Return (x, y) of the center of cell containing provided text 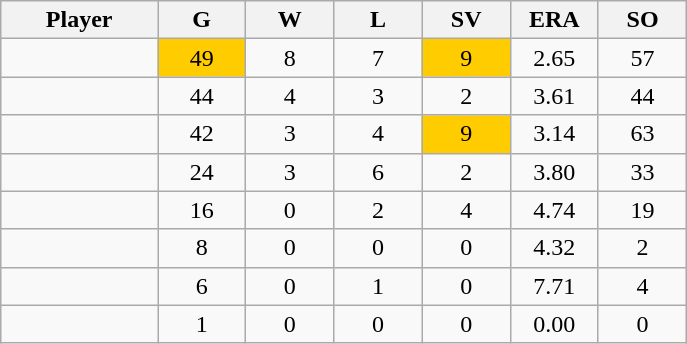
W (290, 20)
L (378, 20)
G (202, 20)
33 (642, 172)
63 (642, 134)
SV (466, 20)
24 (202, 172)
49 (202, 58)
4.32 (554, 248)
7.71 (554, 286)
3.14 (554, 134)
SO (642, 20)
57 (642, 58)
7 (378, 58)
Player (80, 20)
ERA (554, 20)
16 (202, 210)
4.74 (554, 210)
2.65 (554, 58)
3.61 (554, 96)
42 (202, 134)
3.80 (554, 172)
19 (642, 210)
0.00 (554, 324)
